From the cell containing the given text, extract its center point as (x, y) coordinate. 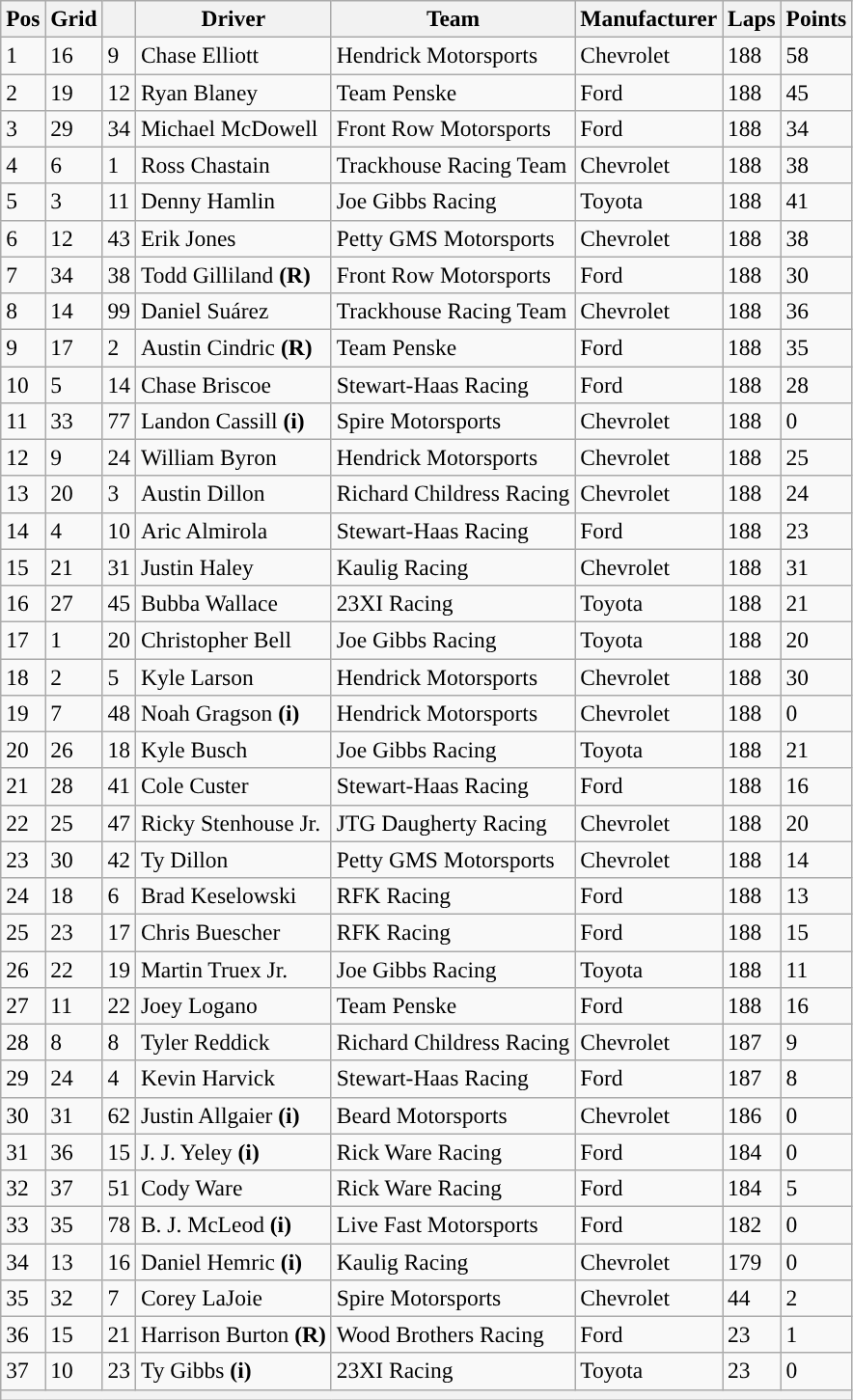
Tyler Reddick (234, 1042)
43 (119, 238)
Ryan Blaney (234, 92)
58 (816, 55)
Kevin Harvick (234, 1079)
Kyle Busch (234, 750)
Austin Dillon (234, 494)
Chris Buescher (234, 932)
Live Fast Motorsports (453, 1224)
Driver (234, 18)
Team (453, 18)
Cody Ware (234, 1188)
Cole Custer (234, 786)
Landon Cassill (i) (234, 421)
42 (119, 860)
Corey LaJoie (234, 1298)
Noah Gragson (i) (234, 713)
B. J. McLeod (i) (234, 1224)
Austin Cindric (R) (234, 347)
Todd Gilliland (R) (234, 275)
99 (119, 311)
Ty Gibbs (i) (234, 1371)
Beard Motorsports (453, 1115)
Grid (73, 18)
47 (119, 823)
44 (753, 1298)
179 (753, 1261)
Michael McDowell (234, 128)
Harrison Burton (R) (234, 1334)
Manufacturer (648, 18)
Ty Dillon (234, 860)
Daniel Hemric (i) (234, 1261)
Aric Almirola (234, 531)
Pos (23, 18)
Martin Truex Jr. (234, 969)
186 (753, 1115)
48 (119, 713)
William Byron (234, 457)
Bubba Wallace (234, 603)
Justin Haley (234, 567)
Joey Logano (234, 1005)
78 (119, 1224)
Brad Keselowski (234, 895)
Denny Hamlin (234, 202)
Justin Allgaier (i) (234, 1115)
182 (753, 1224)
J. J. Yeley (i) (234, 1152)
51 (119, 1188)
Kyle Larson (234, 676)
Erik Jones (234, 238)
Wood Brothers Racing (453, 1334)
Daniel Suárez (234, 311)
Christopher Bell (234, 640)
Chase Elliott (234, 55)
Ross Chastain (234, 165)
Ricky Stenhouse Jr. (234, 823)
Points (816, 18)
JTG Daugherty Racing (453, 823)
Laps (753, 18)
62 (119, 1115)
77 (119, 421)
Chase Briscoe (234, 384)
